Extract the [X, Y] coordinate from the center of the cell holding the provided text.  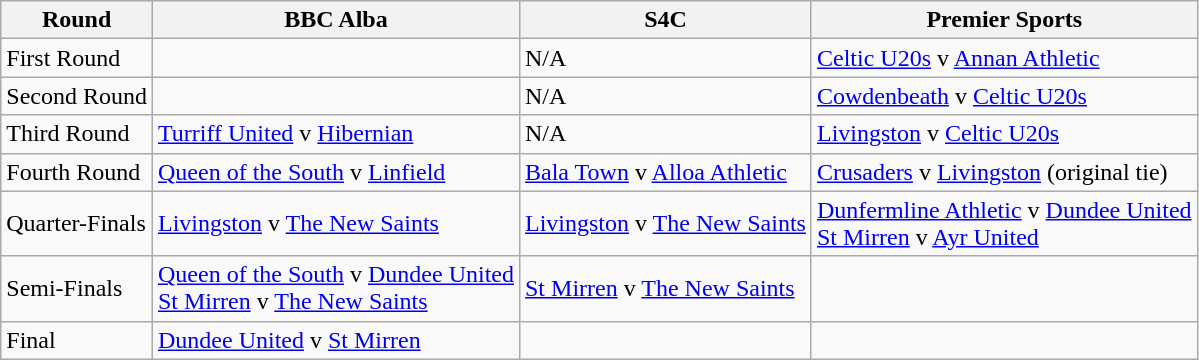
Turriff United v Hibernian [336, 134]
Round [77, 20]
Third Round [77, 134]
S4C [665, 20]
First Round [77, 58]
BBC Alba [336, 20]
Queen of the South v Linfield [336, 172]
Celtic U20s v Annan Athletic [1004, 58]
Fourth Round [77, 172]
Premier Sports [1004, 20]
Dundee United v St Mirren [336, 340]
Final [77, 340]
Crusaders v Livingston (original tie) [1004, 172]
Livingston v Celtic U20s [1004, 134]
Second Round [77, 96]
Cowdenbeath v Celtic U20s [1004, 96]
Dunfermline Athletic v Dundee UnitedSt Mirren v Ayr United [1004, 224]
Bala Town v Alloa Athletic [665, 172]
St Mirren v The New Saints [665, 288]
Quarter-Finals [77, 224]
Queen of the South v Dundee UnitedSt Mirren v The New Saints [336, 288]
Semi-Finals [77, 288]
